Scan for the cell matching the given text and deliver its [X, Y] coordinate at center. 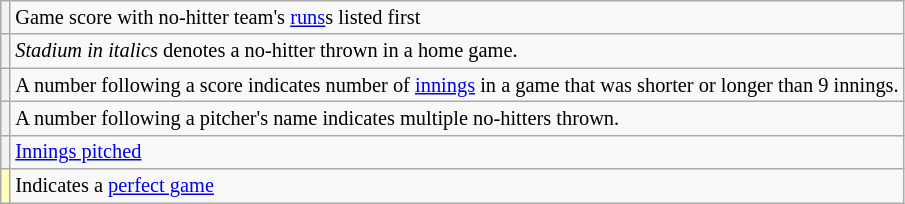
Innings pitched [456, 152]
Game score with no-hitter team's runss listed first [456, 17]
Stadium in italics denotes a no-hitter thrown in a home game. [456, 51]
A number following a pitcher's name indicates multiple no-hitters thrown. [456, 118]
Indicates a perfect game [456, 186]
A number following a score indicates number of innings in a game that was shorter or longer than 9 innings. [456, 85]
